Pinpoint the cell where the given text exists, returning its [x, y] midpoint coordinate. 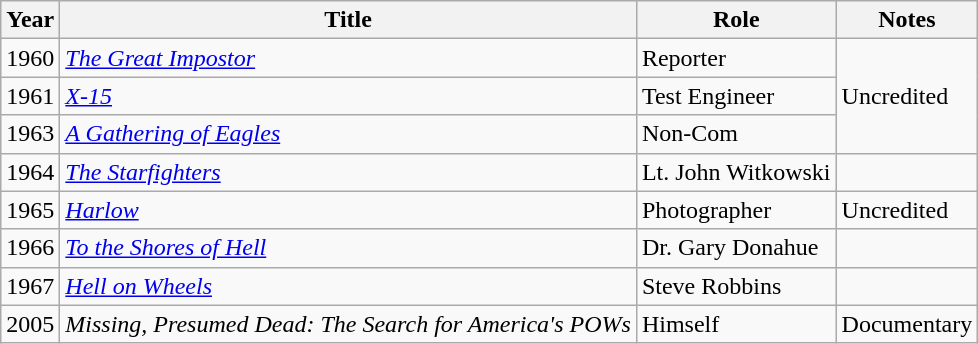
1963 [30, 134]
1967 [30, 286]
Harlow [348, 210]
2005 [30, 324]
Steve Robbins [736, 286]
To the Shores of Hell [348, 248]
Notes [907, 20]
Documentary [907, 324]
Hell on Wheels [348, 286]
The Starfighters [348, 172]
A Gathering of Eagles [348, 134]
Title [348, 20]
Reporter [736, 58]
Test Engineer [736, 96]
Himself [736, 324]
Lt. John Witkowski [736, 172]
Year [30, 20]
X-15 [348, 96]
1961 [30, 96]
1965 [30, 210]
Role [736, 20]
The Great Impostor [348, 58]
Non-Com [736, 134]
Photographer [736, 210]
1964 [30, 172]
1960 [30, 58]
Missing, Presumed Dead: The Search for America's POWs [348, 324]
Dr. Gary Donahue [736, 248]
1966 [30, 248]
